Determine the (x, y) coordinate at the center of the cell enclosing the given text.  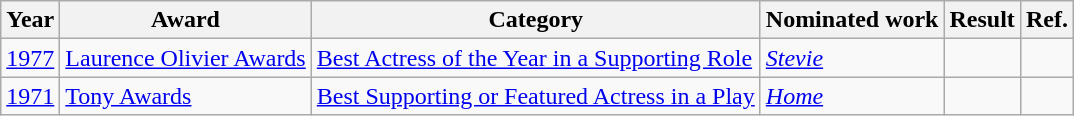
Home (852, 96)
Best Supporting or Featured Actress in a Play (536, 96)
Year (30, 20)
Best Actress of the Year in a Supporting Role (536, 58)
Nominated work (852, 20)
Ref. (1046, 20)
Award (186, 20)
Category (536, 20)
1977 (30, 58)
Tony Awards (186, 96)
Laurence Olivier Awards (186, 58)
1971 (30, 96)
Stevie (852, 58)
Result (982, 20)
